Return the [x, y] coordinate for the center point of the cell that contains the specified text.  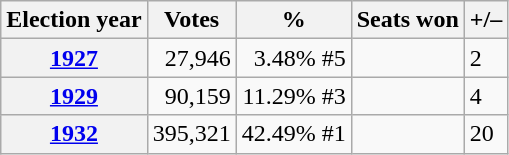
% [294, 20]
Seats won [408, 20]
20 [486, 134]
27,946 [192, 58]
90,159 [192, 96]
Election year [74, 20]
Votes [192, 20]
4 [486, 96]
2 [486, 58]
+/– [486, 20]
1927 [74, 58]
1932 [74, 134]
11.29% #3 [294, 96]
3.48% #5 [294, 58]
42.49% #1 [294, 134]
395,321 [192, 134]
1929 [74, 96]
